Provide the [X, Y] coordinate of the cell's center where the given text is located.  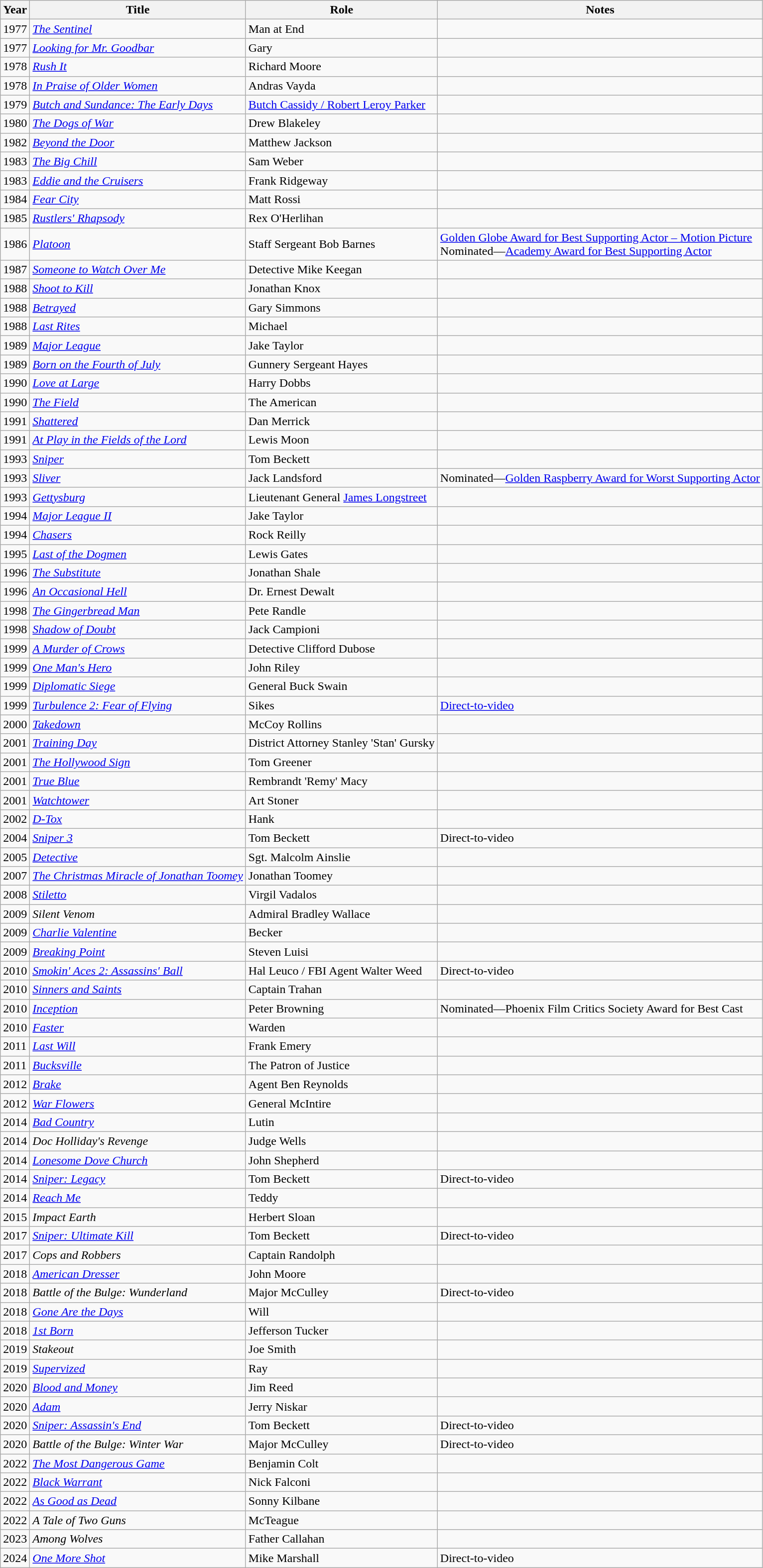
Last Will [138, 1046]
Battle of the Bulge: Winter War [138, 1444]
True Blue [138, 781]
One Man's Hero [138, 668]
Last Rites [138, 327]
Charlie Valentine [138, 933]
Sniper: Legacy [138, 1179]
Reach Me [138, 1198]
Gunnery Sergeant Hayes [342, 364]
Training Day [138, 743]
Impact Earth [138, 1217]
Breaking Point [138, 952]
Sniper: Assassin's End [138, 1425]
The Most Dangerous Game [138, 1463]
Role [342, 10]
1982 [15, 142]
Tom Greener [342, 762]
General McIntire [342, 1103]
Sniper [138, 459]
2008 [15, 895]
Sonny Kilbane [342, 1501]
Chasers [138, 535]
Butch Cassidy / Robert Leroy Parker [342, 105]
Beyond the Door [138, 142]
Golden Globe Award for Best Supporting Actor – Motion PictureNominated—Academy Award for Best Supporting Actor [600, 244]
Frank Ridgeway [342, 180]
Major League II [138, 516]
1979 [15, 105]
One More Shot [138, 1558]
Teddy [342, 1198]
Nick Falconi [342, 1482]
The Sentinel [138, 29]
2005 [15, 857]
Sliver [138, 478]
Staff Sergeant Bob Barnes [342, 244]
Nominated—Phoenix Film Critics Society Award for Best Cast [600, 1008]
Lewis Gates [342, 554]
Michael [342, 327]
Benjamin Colt [342, 1463]
Watchtower [138, 800]
Matthew Jackson [342, 142]
Smokin' Aces 2: Assassins' Ball [138, 971]
Betrayed [138, 308]
2004 [15, 838]
2007 [15, 876]
Nominated—Golden Raspberry Award for Worst Supporting Actor [600, 478]
Jerry Niskar [342, 1406]
Inception [138, 1008]
Sikes [342, 705]
The Patron of Justice [342, 1065]
The Dogs of War [138, 123]
Dr. Ernest Dewalt [342, 592]
Among Wolves [138, 1539]
Pete Randle [342, 611]
The Big Chill [138, 161]
Agent Ben Reynolds [342, 1084]
Supervized [138, 1368]
The Christmas Miracle of Jonathan Toomey [138, 876]
Joe Smith [342, 1349]
Sam Weber [342, 161]
Turbulence 2: Fear of Flying [138, 705]
The Gingerbread Man [138, 611]
2024 [15, 1558]
Bad Country [138, 1122]
1984 [15, 199]
Silent Venom [138, 914]
Lewis Moon [342, 440]
Brake [138, 1084]
Battle of the Bulge: Wunderland [138, 1293]
1987 [15, 270]
Blood and Money [138, 1387]
Notes [600, 10]
Matt Rossi [342, 199]
Jonathan Knox [342, 289]
General Buck Swain [342, 686]
Stakeout [138, 1349]
Rex O'Herlihan [342, 218]
Jim Reed [342, 1387]
Becker [342, 933]
John Shepherd [342, 1160]
John Riley [342, 668]
A Tale of Two Guns [138, 1520]
Sinners and Saints [138, 990]
Jonathan Toomey [342, 876]
D-Tox [138, 819]
Faster [138, 1027]
Detective Mike Keegan [342, 270]
Platoon [138, 244]
2000 [15, 724]
Herbert Sloan [342, 1217]
Peter Browning [342, 1008]
Detective [138, 857]
Gone Are the Days [138, 1312]
Hal Leuco / FBI Agent Walter Weed [342, 971]
Drew Blakeley [342, 123]
1986 [15, 244]
John Moore [342, 1274]
The American [342, 402]
1985 [15, 218]
Captain Trahan [342, 990]
Jonathan Shale [342, 573]
Takedown [138, 724]
Title [138, 10]
Sniper: Ultimate Kill [138, 1236]
Richard Moore [342, 67]
Will [342, 1312]
1st Born [138, 1331]
Major League [138, 345]
Someone to Watch Over Me [138, 270]
At Play in the Fields of the Lord [138, 440]
War Flowers [138, 1103]
As Good as Dead [138, 1501]
Lutin [342, 1122]
Bucksville [138, 1065]
A Murder of Crows [138, 649]
Jack Campioni [342, 630]
Last of the Dogmen [138, 554]
Andras Vayda [342, 86]
Frank Emery [342, 1046]
2015 [15, 1217]
Art Stoner [342, 800]
Love at Large [138, 383]
Fear City [138, 199]
Mike Marshall [342, 1558]
Detective Clifford Dubose [342, 649]
Rustlers' Rhapsody [138, 218]
Harry Dobbs [342, 383]
Admiral Bradley Wallace [342, 914]
Lonesome Dove Church [138, 1160]
1980 [15, 123]
2023 [15, 1539]
Jack Landsford [342, 478]
Sgt. Malcolm Ainslie [342, 857]
Father Callahan [342, 1539]
Sniper 3 [138, 838]
McTeague [342, 1520]
Black Warrant [138, 1482]
An Occasional Hell [138, 592]
Hank [342, 819]
Rock Reilly [342, 535]
The Substitute [138, 573]
Born on the Fourth of July [138, 364]
Eddie and the Cruisers [138, 180]
American Dresser [138, 1274]
Jefferson Tucker [342, 1331]
Ray [342, 1368]
Looking for Mr. Goodbar [138, 48]
Adam [138, 1406]
Warden [342, 1027]
Captain Randolph [342, 1255]
The Field [138, 402]
Diplomatic Siege [138, 686]
Shattered [138, 421]
McCoy Rollins [342, 724]
Shoot to Kill [138, 289]
Gettysburg [138, 497]
Year [15, 10]
2002 [15, 819]
Lieutenant General James Longstreet [342, 497]
Shadow of Doubt [138, 630]
Doc Holliday's Revenge [138, 1141]
Dan Merrick [342, 421]
In Praise of Older Women [138, 86]
Judge Wells [342, 1141]
Man at End [342, 29]
The Hollywood Sign [138, 762]
Stiletto [138, 895]
Rembrandt 'Remy' Macy [342, 781]
1995 [15, 554]
Gary [342, 48]
Steven Luisi [342, 952]
District Attorney Stanley 'Stan' Gursky [342, 743]
Rush It [138, 67]
Gary Simmons [342, 308]
Butch and Sundance: The Early Days [138, 105]
Cops and Robbers [138, 1255]
Virgil Vadalos [342, 895]
